For the text-containing cell, return its midpoint in [x, y] coordinate format. 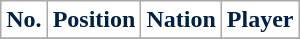
No. [24, 20]
Player [260, 20]
Position [94, 20]
Nation [181, 20]
